Determine the (x, y) coordinate at the center of the cell enclosing the given text.  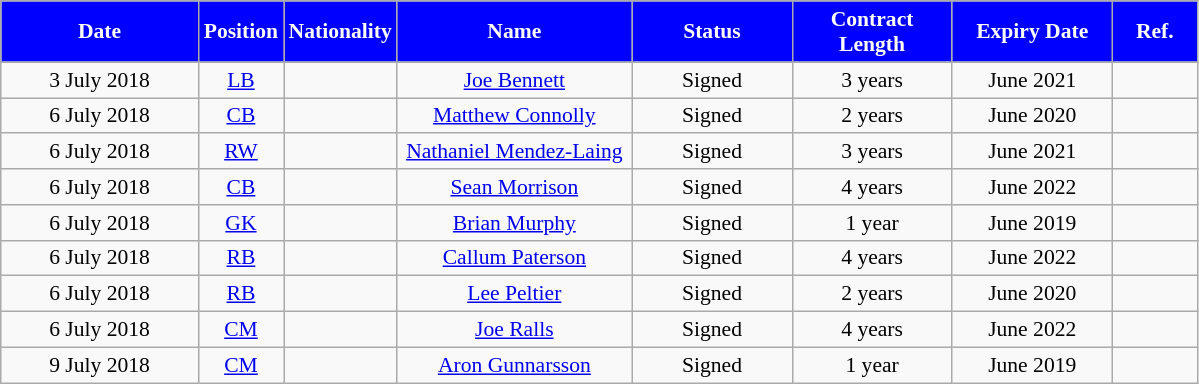
Ref. (1154, 32)
Joe Ralls (514, 330)
RW (240, 152)
LB (240, 80)
Callum Paterson (514, 258)
Status (712, 32)
Matthew Connolly (514, 116)
Sean Morrison (514, 187)
9 July 2018 (100, 365)
Expiry Date (1032, 32)
3 July 2018 (100, 80)
Contract Length (872, 32)
Brian Murphy (514, 223)
Joe Bennett (514, 80)
Aron Gunnarsson (514, 365)
Name (514, 32)
Date (100, 32)
Lee Peltier (514, 294)
GK (240, 223)
Nathaniel Mendez-Laing (514, 152)
Nationality (340, 32)
Position (240, 32)
